Output the [X, Y] coordinate of the center of the cell containing the given text.  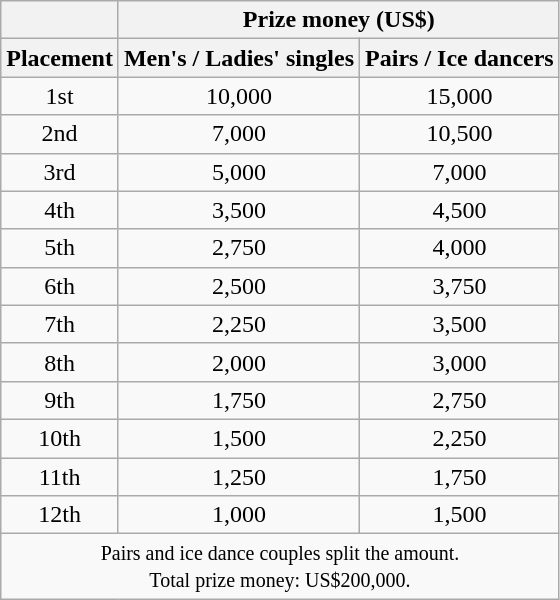
6th [60, 286]
Pairs and ice dance couples split the amount. Total prize money: US$200,000. [280, 566]
12th [60, 515]
10,500 [460, 134]
Men's / Ladies' singles [238, 58]
1,250 [238, 477]
10,000 [238, 96]
7th [60, 324]
8th [60, 362]
3,750 [460, 286]
9th [60, 400]
4th [60, 210]
10th [60, 438]
2,500 [238, 286]
Pairs / Ice dancers [460, 58]
2nd [60, 134]
5th [60, 248]
15,000 [460, 96]
3,000 [460, 362]
2,000 [238, 362]
Placement [60, 58]
4,000 [460, 248]
5,000 [238, 172]
1,000 [238, 515]
Prize money (US$) [338, 20]
4,500 [460, 210]
11th [60, 477]
3rd [60, 172]
1st [60, 96]
